From the cell containing the given text, extract its center point as [X, Y] coordinate. 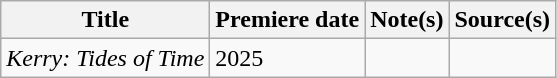
Note(s) [407, 20]
Source(s) [502, 20]
Title [106, 20]
Kerry: Tides of Time [106, 58]
Premiere date [288, 20]
2025 [288, 58]
